From the cell containing the given text, extract its center point as (x, y) coordinate. 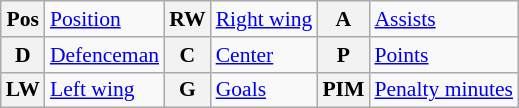
RW (188, 19)
Goals (264, 90)
Right wing (264, 19)
Defenceman (104, 55)
Points (444, 55)
D (23, 55)
Assists (444, 19)
Pos (23, 19)
PIM (343, 90)
A (343, 19)
Penalty minutes (444, 90)
Left wing (104, 90)
Center (264, 55)
P (343, 55)
C (188, 55)
G (188, 90)
Position (104, 19)
LW (23, 90)
